Provide the [X, Y] coordinate of the cell's center where the given text is located.  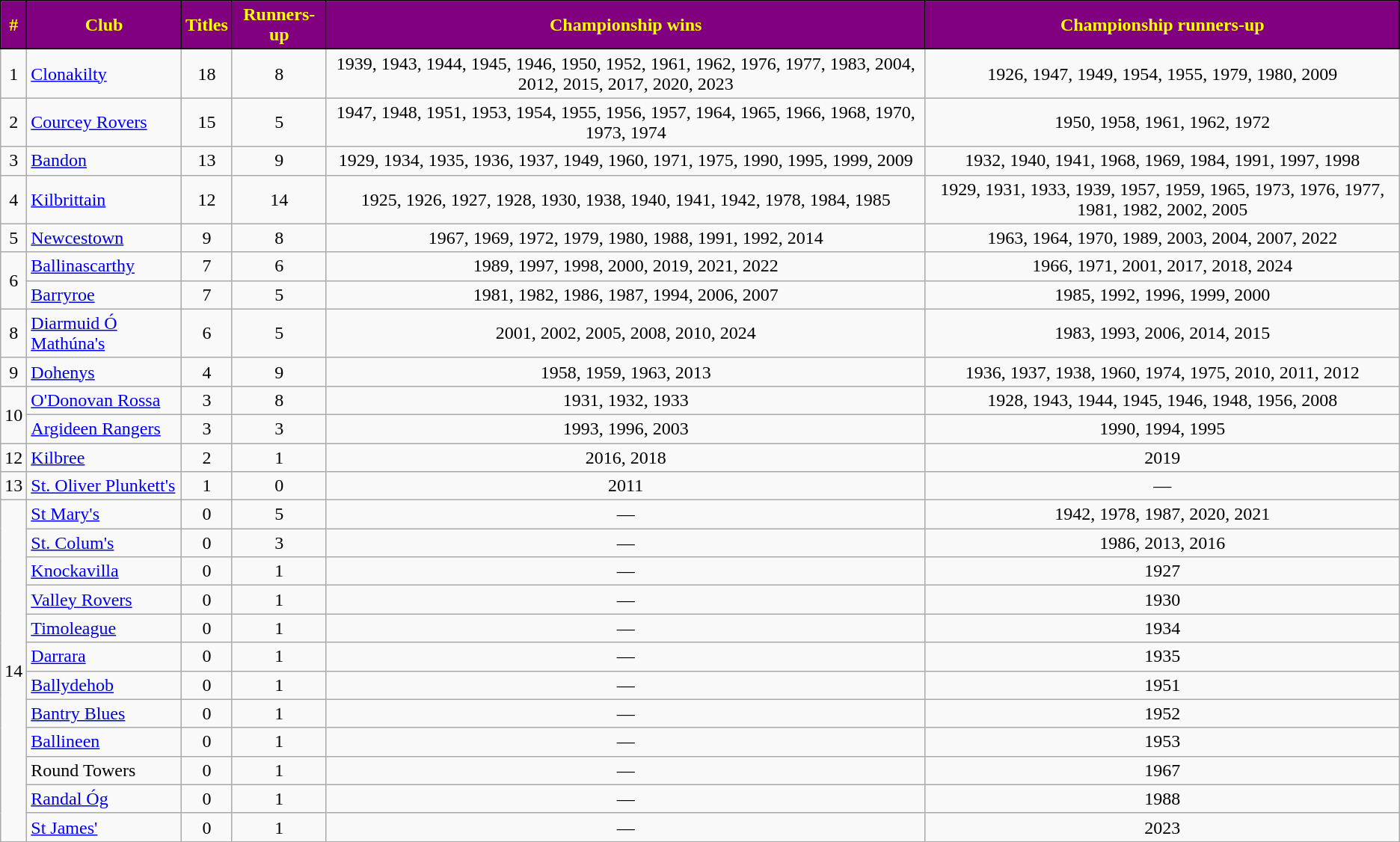
Diarmuid Ó Mathúna's [105, 334]
1967 [1162, 770]
1952 [1162, 713]
1934 [1162, 628]
1966, 1971, 2001, 2017, 2018, 2024 [1162, 266]
Argideen Rangers [105, 428]
1932, 1940, 1941, 1968, 1969, 1984, 1991, 1997, 1998 [1162, 161]
Randal Óg [105, 799]
Timoleague [105, 628]
Ballydehob [105, 685]
1926, 1947, 1949, 1954, 1955, 1979, 1980, 2009 [1162, 73]
1990, 1994, 1995 [1162, 428]
10 [13, 414]
2019 [1162, 457]
1936, 1937, 1938, 1960, 1974, 1975, 2010, 2011, 2012 [1162, 372]
1935 [1162, 657]
Bantry Blues [105, 713]
1985, 1992, 1996, 1999, 2000 [1162, 295]
St. Colum's [105, 543]
1929, 1934, 1935, 1936, 1937, 1949, 1960, 1971, 1975, 1990, 1995, 1999, 2009 [625, 161]
2011 [625, 486]
1928, 1943, 1944, 1945, 1946, 1948, 1956, 2008 [1162, 400]
O'Donovan Rossa [105, 400]
1927 [1162, 571]
1930 [1162, 600]
Round Towers [105, 770]
1929, 1931, 1933, 1939, 1957, 1959, 1965, 1973, 1976, 1977, 1981, 1982, 2002, 2005 [1162, 199]
1993, 1996, 2003 [625, 428]
Championship runners-up [1162, 25]
1951 [1162, 685]
1986, 2013, 2016 [1162, 543]
1939, 1943, 1944, 1945, 1946, 1950, 1952, 1961, 1962, 1976, 1977, 1983, 2004, 2012, 2015, 2017, 2020, 2023 [625, 73]
Bandon [105, 161]
Ballineen [105, 742]
Dohenys [105, 372]
Kilbrittain [105, 199]
1931, 1932, 1933 [625, 400]
1981, 1982, 1986, 1987, 1994, 2006, 2007 [625, 295]
2023 [1162, 827]
18 [206, 73]
2001, 2002, 2005, 2008, 2010, 2024 [625, 334]
1983, 1993, 2006, 2014, 2015 [1162, 334]
Barryroe [105, 295]
Ballinascarthy [105, 266]
Titles [206, 25]
1950, 1958, 1961, 1962, 1972 [1162, 123]
1967, 1969, 1972, 1979, 1980, 1988, 1991, 1992, 2014 [625, 238]
2016, 2018 [625, 457]
Knockavilla [105, 571]
Kilbree [105, 457]
1947, 1948, 1951, 1953, 1954, 1955, 1956, 1957, 1964, 1965, 1966, 1968, 1970, 1973, 1974 [625, 123]
# [13, 25]
1953 [1162, 742]
1958, 1959, 1963, 2013 [625, 372]
Newcestown [105, 238]
1942, 1978, 1987, 2020, 2021 [1162, 514]
St James' [105, 827]
Courcey Rovers [105, 123]
Runners-up [279, 25]
Darrara [105, 657]
15 [206, 123]
St Mary's [105, 514]
St. Oliver Plunkett's [105, 486]
Valley Rovers [105, 600]
Club [105, 25]
Championship wins [625, 25]
1925, 1926, 1927, 1928, 1930, 1938, 1940, 1941, 1942, 1978, 1984, 1985 [625, 199]
1988 [1162, 799]
Clonakilty [105, 73]
1963, 1964, 1970, 1989, 2003, 2004, 2007, 2022 [1162, 238]
1989, 1997, 1998, 2000, 2019, 2021, 2022 [625, 266]
